Capture the cell that displays the provided text and extract its (x, y) central coordinate. 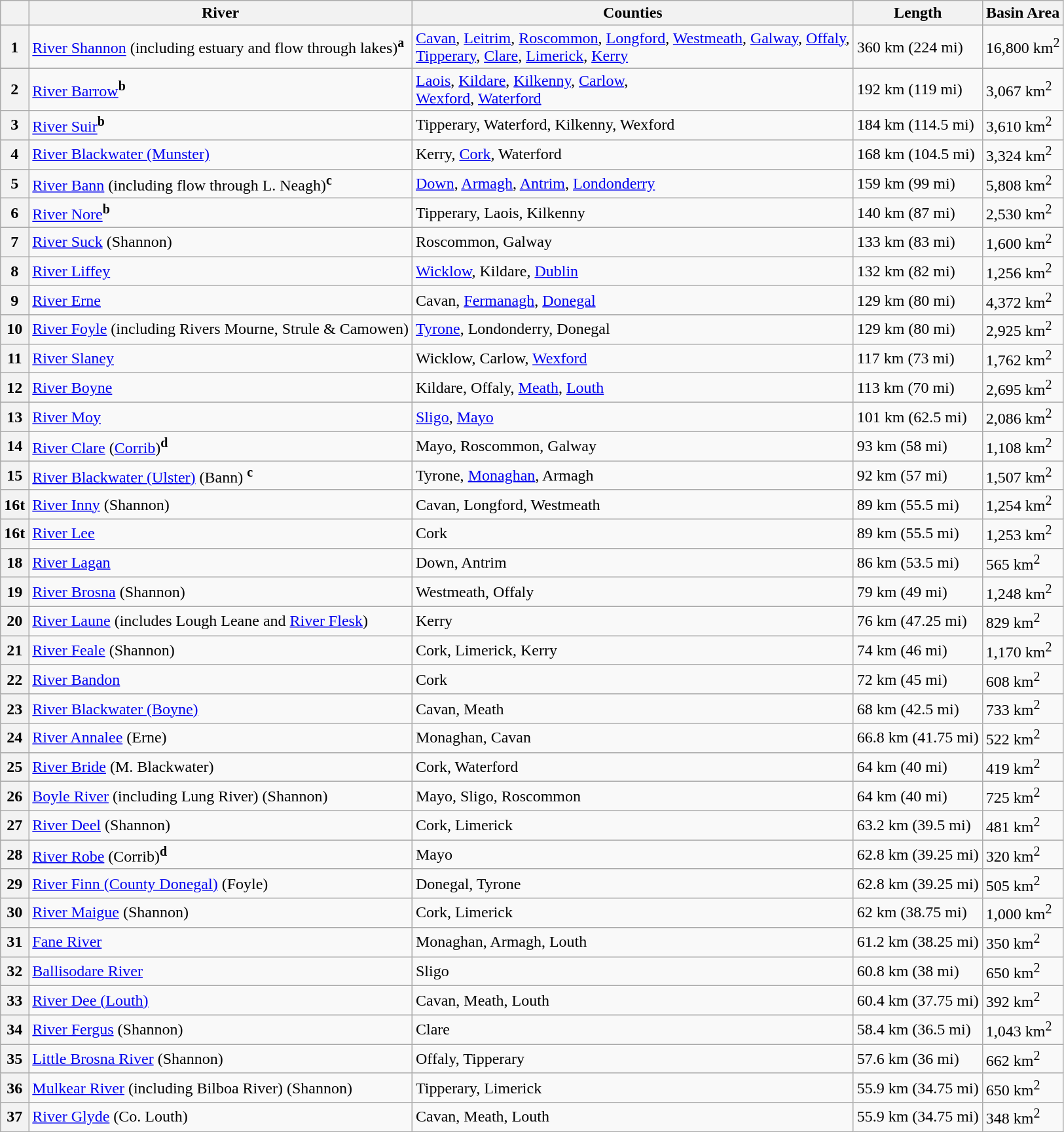
Cork, Limerick, Kerry (633, 651)
725 km2 (1023, 796)
1,170 km2 (1023, 651)
62 km (38.75 mi) (918, 913)
7 (14, 242)
River Laune (includes Lough Leane and River Flesk) (221, 621)
350 km2 (1023, 941)
Mayo (633, 855)
River Blackwater (Boyne) (221, 708)
2,086 km2 (1023, 416)
1,000 km2 (1023, 913)
74 km (46 mi) (918, 651)
Tyrone, Monaghan, Armagh (633, 475)
Sligo (633, 972)
River Slaney (221, 359)
River Lee (221, 534)
Cavan, Longford, Westmeath (633, 504)
28 (14, 855)
3,610 km2 (1023, 126)
2,695 km2 (1023, 388)
101 km (62.5 mi) (918, 416)
5,808 km2 (1023, 183)
Kildare, Offaly, Meath, Louth (633, 388)
River Deel (Shannon) (221, 825)
63.2 km (39.5 mi) (918, 825)
360 km (224 mi) (918, 47)
19 (14, 592)
66.8 km (41.75 mi) (918, 739)
113 km (70 mi) (918, 388)
30 (14, 913)
31 (14, 941)
Mayo, Roscommon, Galway (633, 447)
River Blackwater (Munster) (221, 155)
34 (14, 1029)
1 (14, 47)
Kerry (633, 621)
22 (14, 680)
61.2 km (38.25 mi) (918, 941)
58.4 km (36.5 mi) (918, 1029)
23 (14, 708)
184 km (114.5 mi) (918, 126)
6 (14, 213)
13 (14, 416)
1,248 km2 (1023, 592)
Sligo, Mayo (633, 416)
River Lagan (221, 563)
608 km2 (1023, 680)
27 (14, 825)
133 km (83 mi) (918, 242)
River Bann (including flow through L. Neagh)c (221, 183)
Offaly, Tipperary (633, 1059)
132 km (82 mi) (918, 271)
River Noreb (221, 213)
River Annalee (Erne) (221, 739)
37 (14, 1117)
192 km (119 mi) (918, 89)
Mulkear River (including Bilboa River) (Shannon) (221, 1088)
25 (14, 767)
33 (14, 1000)
32 (14, 972)
Monaghan, Armagh, Louth (633, 941)
River Finn (County Donegal) (Foyle) (221, 884)
21 (14, 651)
9 (14, 300)
320 km2 (1023, 855)
River Blackwater (Ulster) (Bann) c (221, 475)
Clare (633, 1029)
Mayo, Sligo, Roscommon (633, 796)
5 (14, 183)
Monaghan, Cavan (633, 739)
Cavan, Fermanagh, Donegal (633, 300)
3 (14, 126)
60.4 km (37.75 mi) (918, 1000)
16,800 km2 (1023, 47)
Counties (633, 13)
River Foyle (including Rivers Mourne, Strule & Camowen) (221, 330)
1,108 km2 (1023, 447)
505 km2 (1023, 884)
River Erne (221, 300)
River Boyne (221, 388)
River Bandon (221, 680)
2 (14, 89)
Tipperary, Limerick (633, 1088)
72 km (45 mi) (918, 680)
Wicklow, Kildare, Dublin (633, 271)
1,256 km2 (1023, 271)
481 km2 (1023, 825)
River Moy (221, 416)
Boyle River (including Lung River) (Shannon) (221, 796)
4,372 km2 (1023, 300)
26 (14, 796)
River Feale (Shannon) (221, 651)
57.6 km (36 mi) (918, 1059)
14 (14, 447)
River Maigue (Shannon) (221, 913)
29 (14, 884)
1,507 km2 (1023, 475)
River Bride (M. Blackwater) (221, 767)
River Barrowb (221, 89)
Donegal, Tyrone (633, 884)
10 (14, 330)
419 km2 (1023, 767)
565 km2 (1023, 563)
1,600 km2 (1023, 242)
117 km (73 mi) (918, 359)
1,762 km2 (1023, 359)
159 km (99 mi) (918, 183)
662 km2 (1023, 1059)
River Shannon (including estuary and flow through lakes)a (221, 47)
River Suck (Shannon) (221, 242)
Kerry, Cork, Waterford (633, 155)
Tipperary, Waterford, Kilkenny, Wexford (633, 126)
Tipperary, Laois, Kilkenny (633, 213)
Cavan, Leitrim, Roscommon, Longford, Westmeath, Galway, Offaly,Tipperary, Clare, Limerick, Kerry (633, 47)
2,530 km2 (1023, 213)
36 (14, 1088)
Length (918, 13)
15 (14, 475)
24 (14, 739)
35 (14, 1059)
Basin Area (1023, 13)
12 (14, 388)
River Liffey (221, 271)
829 km2 (1023, 621)
68 km (42.5 mi) (918, 708)
Fane River (221, 941)
Down, Antrim (633, 563)
River Glyde (Co. Louth) (221, 1117)
76 km (47.25 mi) (918, 621)
93 km (58 mi) (918, 447)
1,043 km2 (1023, 1029)
Ballisodare River (221, 972)
Tyrone, Londonderry, Donegal (633, 330)
Cork, Waterford (633, 767)
79 km (49 mi) (918, 592)
River Clare (Corrib)d (221, 447)
River Brosna (Shannon) (221, 592)
140 km (87 mi) (918, 213)
Little Brosna River (Shannon) (221, 1059)
1,254 km2 (1023, 504)
86 km (53.5 mi) (918, 563)
92 km (57 mi) (918, 475)
River Fergus (Shannon) (221, 1029)
522 km2 (1023, 739)
River Robe (Corrib)d (221, 855)
8 (14, 271)
River Suirb (221, 126)
18 (14, 563)
Wicklow, Carlow, Wexford (633, 359)
Westmeath, Offaly (633, 592)
733 km2 (1023, 708)
2,925 km2 (1023, 330)
3,324 km2 (1023, 155)
20 (14, 621)
60.8 km (38 mi) (918, 972)
River Inny (Shannon) (221, 504)
River Dee (Louth) (221, 1000)
168 km (104.5 mi) (918, 155)
11 (14, 359)
Down, Armagh, Antrim, Londonderry (633, 183)
3,067 km2 (1023, 89)
1,253 km2 (1023, 534)
Cavan, Meath (633, 708)
Laois, Kildare, Kilkenny, Carlow,Wexford, Waterford (633, 89)
4 (14, 155)
River (221, 13)
392 km2 (1023, 1000)
Roscommon, Galway (633, 242)
348 km2 (1023, 1117)
